Scan for the cell matching the given text and deliver its (X, Y) coordinate at center. 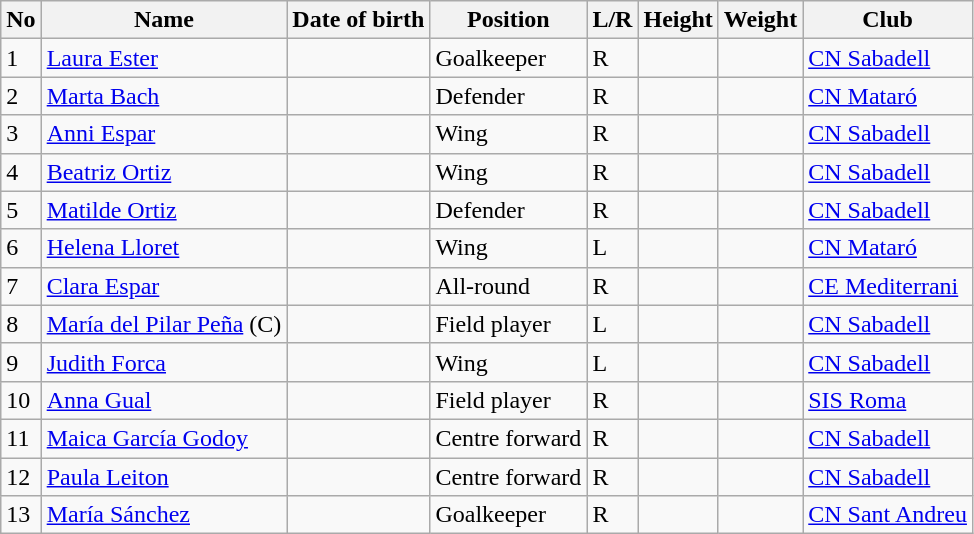
All-round (508, 286)
Anna Gual (164, 400)
Anni Espar (164, 134)
Name (164, 20)
María del Pilar Peña (C) (164, 324)
Date of birth (358, 20)
8 (21, 324)
No (21, 20)
2 (21, 96)
12 (21, 477)
SIS Roma (888, 400)
Maica García Godoy (164, 438)
3 (21, 134)
7 (21, 286)
Matilde Ortiz (164, 210)
5 (21, 210)
Height (678, 20)
10 (21, 400)
4 (21, 172)
Helena Lloret (164, 248)
CN Sant Andreu (888, 515)
1 (21, 58)
Clara Espar (164, 286)
Weight (760, 20)
Judith Forca (164, 362)
9 (21, 362)
Club (888, 20)
6 (21, 248)
Beatriz Ortiz (164, 172)
Position (508, 20)
Laura Ester (164, 58)
L/R (612, 20)
13 (21, 515)
Marta Bach (164, 96)
Paula Leiton (164, 477)
CE Mediterrani (888, 286)
María Sánchez (164, 515)
11 (21, 438)
